Find where the given text appears and provide that cell's center as (X, Y) coordinate. 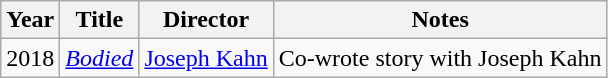
Director (206, 20)
Year (30, 20)
Joseph Kahn (206, 58)
2018 (30, 58)
Notes (440, 20)
Co-wrote story with Joseph Kahn (440, 58)
Title (100, 20)
Bodied (100, 58)
